Find where the given text appears and provide that cell's center as [X, Y] coordinate. 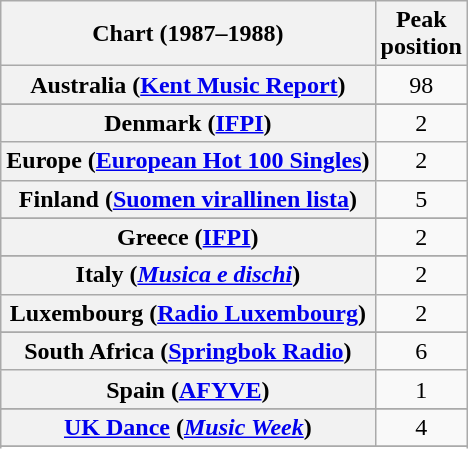
Australia (Kent Music Report) [188, 85]
Spain (AFYVE) [188, 389]
South Africa (Springbok Radio) [188, 351]
UK Dance (Music Week) [188, 427]
Greece (IFPI) [188, 237]
Peakposition [421, 34]
5 [421, 199]
Finland (Suomen virallinen lista) [188, 199]
Luxembourg (Radio Luxembourg) [188, 313]
98 [421, 85]
Chart (1987–1988) [188, 34]
4 [421, 427]
1 [421, 389]
Italy (Musica e dischi) [188, 275]
Denmark (IFPI) [188, 123]
Europe (European Hot 100 Singles) [188, 161]
6 [421, 351]
